Return (x, y) of the center of cell containing provided text 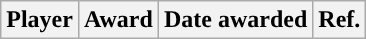
Player (40, 20)
Award (118, 20)
Ref. (340, 20)
Date awarded (235, 20)
